Search for the cell housing the specified text and yield its [X, Y] center coordinate. 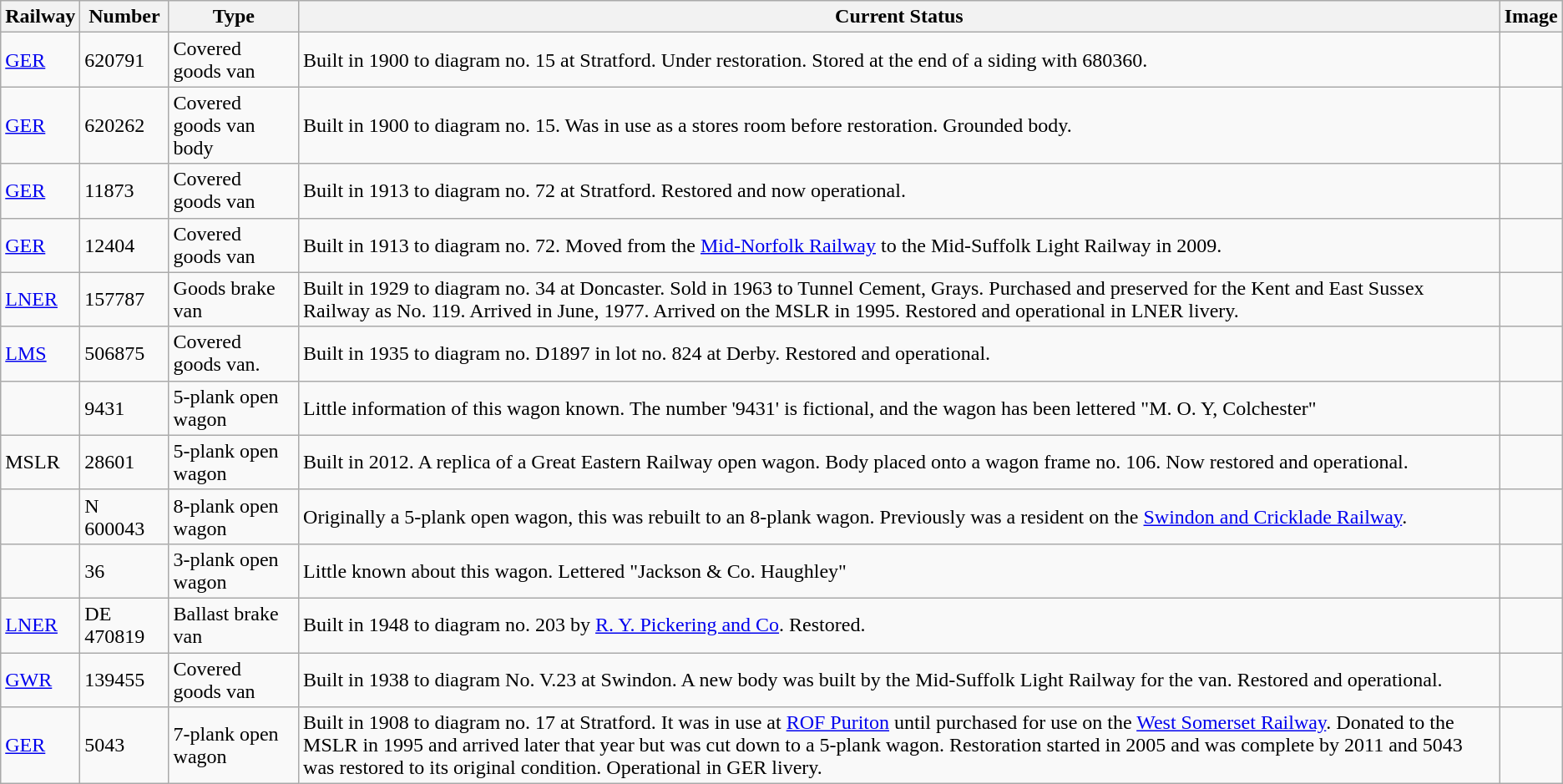
620791 [124, 60]
N 600043 [124, 516]
Built in 1900 to diagram no. 15. Was in use as a stores room before restoration. Grounded body. [900, 125]
Covered goods van body [234, 125]
Built in 2012. A replica of a Great Eastern Railway open wagon. Body placed onto a wagon frame no. 106. Now restored and operational. [900, 463]
11873 [124, 190]
Built in 1935 to diagram no. D1897 in lot no. 824 at Derby. Restored and operational. [900, 354]
MSLR [40, 463]
Number [124, 17]
506875 [124, 354]
LMS [40, 354]
Image [1531, 17]
GWR [40, 680]
DE 470819 [124, 625]
Built in 1948 to diagram no. 203 by R. Y. Pickering and Co. Restored. [900, 625]
Built in 1913 to diagram no. 72. Moved from the Mid-Norfolk Railway to the Mid-Suffolk Light Railway in 2009. [900, 245]
Covered goods van. [234, 354]
Goods brake van [234, 299]
3-plank open wagon [234, 571]
Originally a 5-plank open wagon, this was rebuilt to an 8-plank wagon. Previously was a resident on the Swindon and Cricklade Railway. [900, 516]
157787 [124, 299]
Ballast brake van [234, 625]
139455 [124, 680]
Built in 1900 to diagram no. 15 at Stratford. Under restoration. Stored at the end of a siding with 680360. [900, 60]
Current Status [900, 17]
7-plank open wagon [234, 746]
Railway [40, 17]
Little known about this wagon. Lettered "Jackson & Co. Haughley" [900, 571]
Type [234, 17]
36 [124, 571]
Built in 1938 to diagram No. V.23 at Swindon. A new body was built by the Mid-Suffolk Light Railway for the van. Restored and operational. [900, 680]
9431 [124, 407]
8-plank open wagon [234, 516]
5043 [124, 746]
12404 [124, 245]
Little information of this wagon known. The number '9431' is fictional, and the wagon has been lettered "M. O. Y, Colchester" [900, 407]
Built in 1913 to diagram no. 72 at Stratford. Restored and now operational. [900, 190]
28601 [124, 463]
620262 [124, 125]
